Scan for the cell matching the given text and deliver its [x, y] coordinate at center. 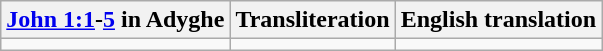
Transliteration [312, 20]
English translation [498, 20]
John 1:1-5 in Adyghe [116, 20]
